For the text-containing cell, return its midpoint in (X, Y) coordinate format. 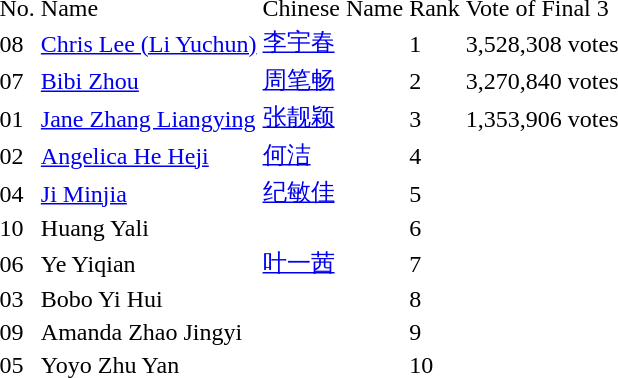
2 (435, 81)
纪敏佳 (333, 193)
3 (435, 118)
Bibi Zhou (148, 81)
Ji Minjia (148, 193)
8 (435, 299)
Angelica He Heji (148, 155)
1 (435, 43)
周笔畅 (333, 81)
6 (435, 229)
何洁 (333, 155)
Amanda Zhao Jingyi (148, 332)
Jane Zhang Liangying (148, 118)
4 (435, 155)
9 (435, 332)
叶一茜 (333, 263)
Huang Yali (148, 229)
李宇春 (333, 43)
7 (435, 263)
张靓颖 (333, 118)
Chris Lee (Li Yuchun) (148, 43)
Ye Yiqian (148, 263)
Bobo Yi Hui (148, 299)
5 (435, 193)
